Pinpoint the cell where the given text exists, returning its [X, Y] midpoint coordinate. 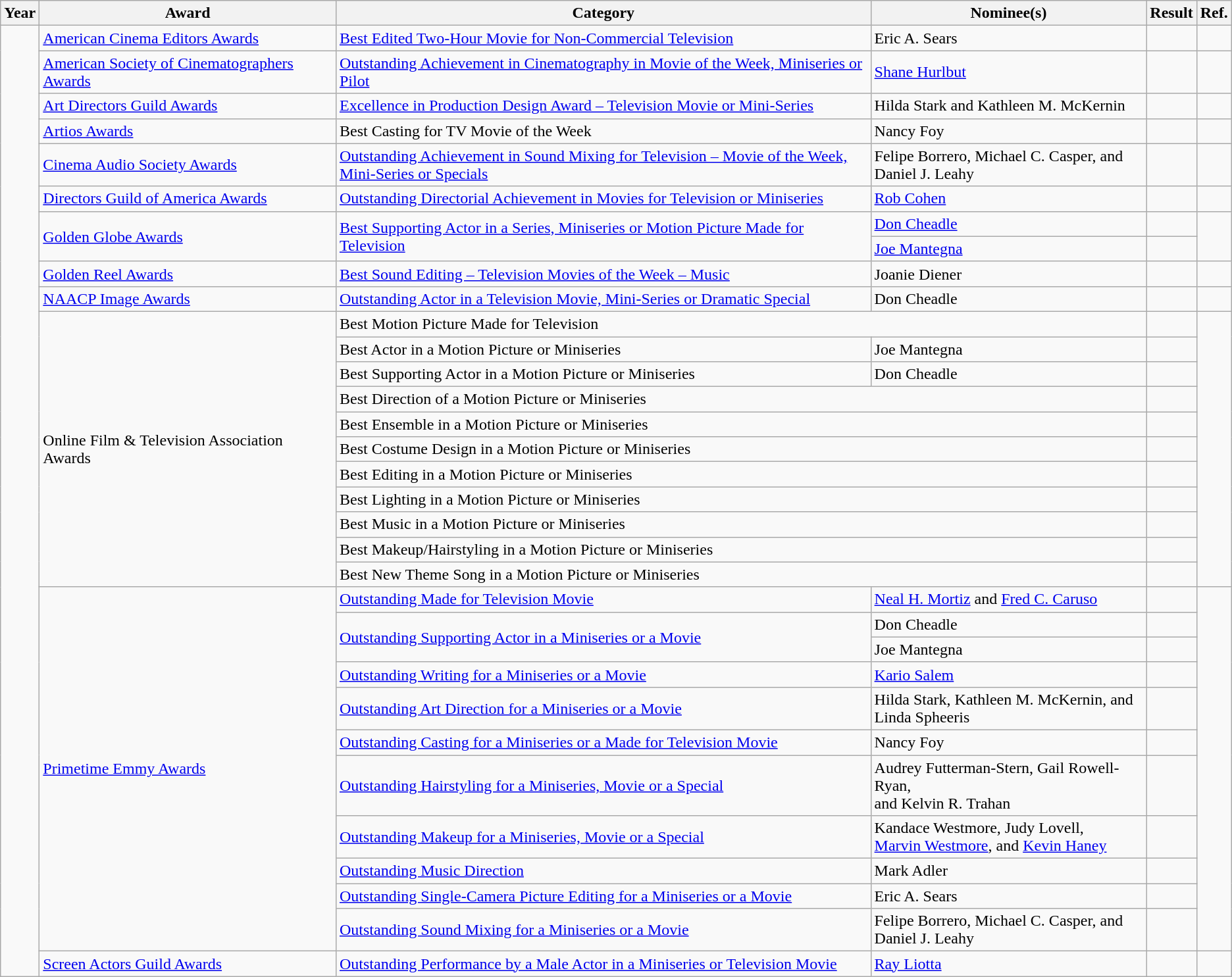
Artios Awards [188, 131]
Mark Adler [1008, 871]
Hilda Stark, Kathleen M. McKernin, and Linda Spheeris [1008, 708]
Best Costume Design in a Motion Picture or Miniseries [741, 449]
NAACP Image Awards [188, 299]
Best Makeup/Hairstyling in a Motion Picture or Miniseries [741, 549]
Best Direction of a Motion Picture or Miniseries [741, 399]
Best Casting for TV Movie of the Week [603, 131]
Excellence in Production Design Award – Television Movie or Mini-Series [603, 106]
Outstanding Writing for a Miniseries or a Movie [603, 674]
Outstanding Art Direction for a Miniseries or a Movie [603, 708]
Golden Globe Awards [188, 236]
Nominee(s) [1008, 13]
Outstanding Sound Mixing for a Miniseries or a Movie [603, 930]
Rob Cohen [1008, 199]
Art Directors Guild Awards [188, 106]
Shane Hurlbut [1008, 72]
Kario Salem [1008, 674]
Outstanding Directorial Achievement in Movies for Television or Miniseries [603, 199]
Best Actor in a Motion Picture or Miniseries [603, 349]
Best Supporting Actor in a Motion Picture or Miniseries [603, 374]
Ray Liotta [1008, 964]
American Cinema Editors Awards [188, 38]
Neal H. Mortiz and Fred C. Caruso [1008, 599]
Outstanding Music Direction [603, 871]
Award [188, 13]
Best New Theme Song in a Motion Picture or Miniseries [741, 574]
Outstanding Casting for a Miniseries or a Made for Television Movie [603, 742]
Kandace Westmore, Judy Lovell, Marvin Westmore, and Kevin Haney [1008, 837]
Screen Actors Guild Awards [188, 964]
Best Sound Editing – Television Movies of the Week – Music [603, 274]
Best Supporting Actor in a Series, Miniseries or Motion Picture Made for Television [603, 236]
Best Music in a Motion Picture or Miniseries [741, 524]
Year [20, 13]
Best Motion Picture Made for Television [741, 324]
Best Lighting in a Motion Picture or Miniseries [741, 499]
Outstanding Single-Camera Picture Editing for a Miniseries or a Movie [603, 896]
Outstanding Achievement in Sound Mixing for Television – Movie of the Week, Mini-Series or Specials [603, 164]
Result [1171, 13]
Primetime Emmy Awards [188, 769]
Directors Guild of America Awards [188, 199]
Online Film & Television Association Awards [188, 449]
Outstanding Hairstyling for a Miniseries, Movie or a Special [603, 786]
Golden Reel Awards [188, 274]
Outstanding Actor in a Television Movie, Mini-Series or Dramatic Special [603, 299]
Category [603, 13]
Hilda Stark and Kathleen M. McKernin [1008, 106]
Outstanding Makeup for a Miniseries, Movie or a Special [603, 837]
Audrey Futterman-Stern, Gail Rowell-Ryan, and Kelvin R. Trahan [1008, 786]
Best Editing in a Motion Picture or Miniseries [741, 474]
Outstanding Supporting Actor in a Miniseries or a Movie [603, 637]
Joanie Diener [1008, 274]
Outstanding Achievement in Cinematography in Movie of the Week, Miniseries or Pilot [603, 72]
American Society of Cinematographers Awards [188, 72]
Ref. [1214, 13]
Best Edited Two-Hour Movie for Non-Commercial Television [603, 38]
Outstanding Performance by a Male Actor in a Miniseries or Television Movie [603, 964]
Cinema Audio Society Awards [188, 164]
Best Ensemble in a Motion Picture or Miniseries [741, 424]
Outstanding Made for Television Movie [603, 599]
